Return (x, y) of the center of cell containing provided text 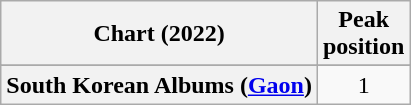
South Korean Albums (Gaon) (160, 85)
Chart (2022) (160, 34)
Peakposition (363, 34)
1 (363, 85)
